Identify which cell holds the provided text, then report its [x, y] central coordinate. 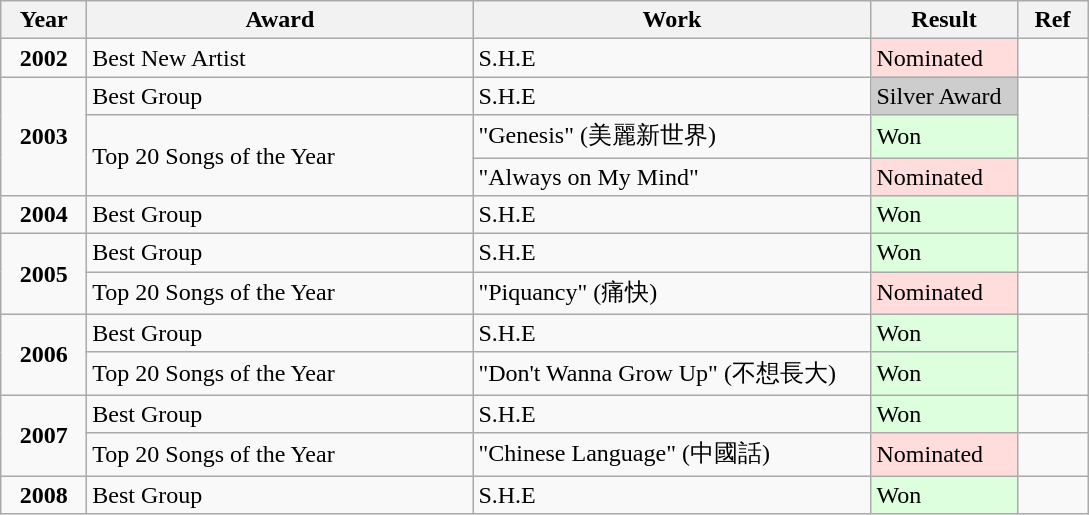
2007 [44, 436]
2005 [44, 274]
"Chinese Language" (中國話) [672, 454]
2006 [44, 354]
"Genesis" (美麗新世界) [672, 136]
Ref [1052, 20]
Best New Artist [280, 58]
Work [672, 20]
"Always on My Mind" [672, 177]
2004 [44, 215]
"Piquancy" (痛快) [672, 294]
2008 [44, 495]
Award [280, 20]
2003 [44, 136]
Silver Award [944, 96]
"Don't Wanna Grow Up" (不想長大) [672, 374]
2002 [44, 58]
Year [44, 20]
Result [944, 20]
